Search for the cell housing the specified text and yield its (x, y) center coordinate. 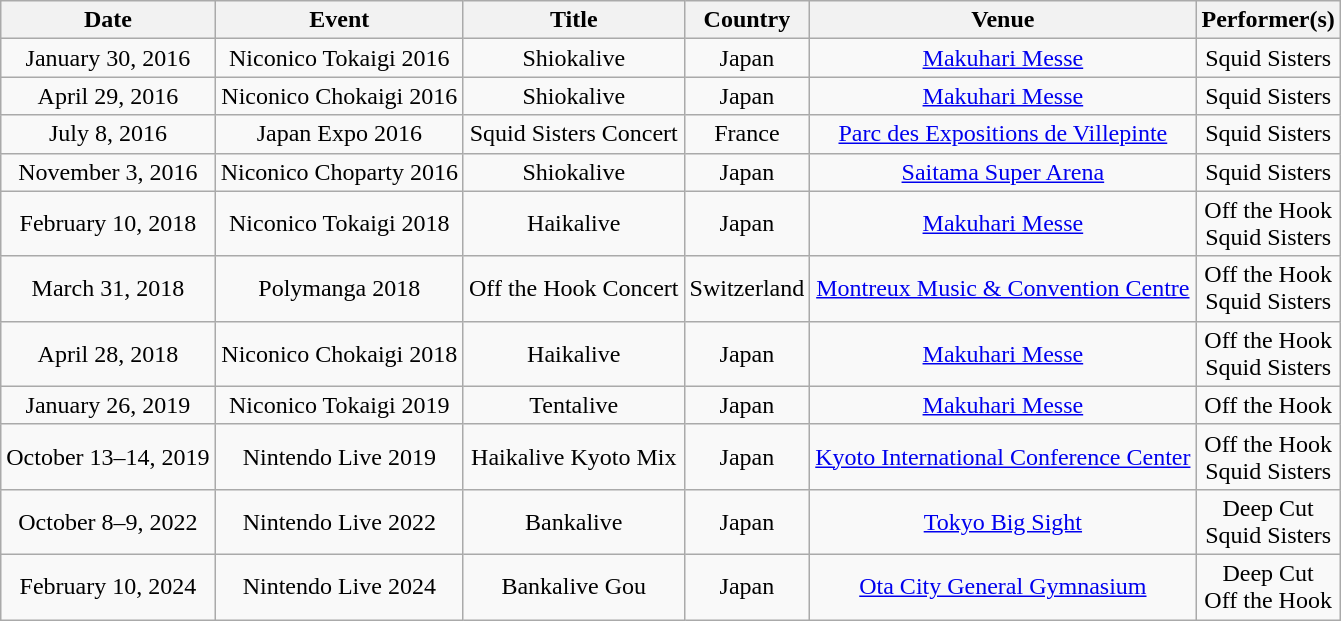
April 28, 2018 (108, 354)
Polymanga 2018 (339, 288)
Niconico Tokaigi 2016 (339, 58)
Performer(s) (1268, 20)
Deep CutSquid Sisters (1268, 522)
February 10, 2024 (108, 586)
Tokyo Big Sight (1003, 522)
Deep CutOff the Hook (1268, 586)
Ota City General Gymnasium (1003, 586)
Niconico Chokaigi 2018 (339, 354)
Parc des Expositions de Villepinte (1003, 134)
Date (108, 20)
Haikalive Kyoto Mix (574, 456)
November 3, 2016 (108, 172)
February 10, 2018 (108, 224)
October 8–9, 2022 (108, 522)
Niconico Choparty 2016 (339, 172)
Nintendo Live 2019 (339, 456)
Nintendo Live 2024 (339, 586)
Niconico Tokaigi 2018 (339, 224)
July 8, 2016 (108, 134)
Japan Expo 2016 (339, 134)
Country (747, 20)
Bankalive (574, 522)
Squid Sisters Concert (574, 134)
Venue (1003, 20)
Kyoto International Conference Center (1003, 456)
France (747, 134)
Niconico Chokaigi 2016 (339, 96)
Niconico Tokaigi 2019 (339, 405)
Bankalive Gou (574, 586)
Title (574, 20)
Switzerland (747, 288)
Montreux Music & Convention Centre (1003, 288)
October 13–14, 2019 (108, 456)
Nintendo Live 2022 (339, 522)
January 30, 2016 (108, 58)
March 31, 2018 (108, 288)
Off the Hook (1268, 405)
Event (339, 20)
Saitama Super Arena (1003, 172)
January 26, 2019 (108, 405)
Off the Hook Concert (574, 288)
April 29, 2016 (108, 96)
Tentalive (574, 405)
